Capture the cell that displays the provided text and extract its (x, y) central coordinate. 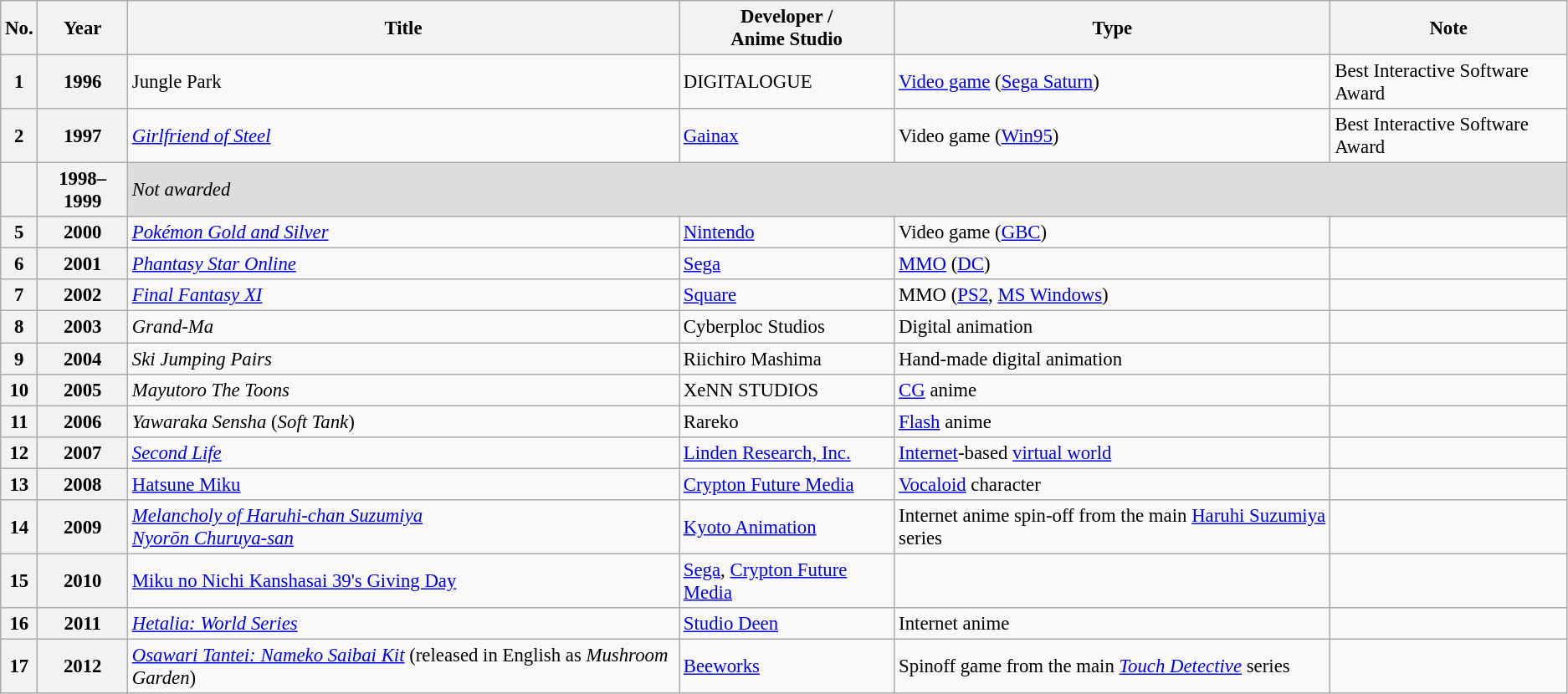
1996 (83, 82)
12 (19, 452)
Miku no Nichi Kanshasai 39's Giving Day (403, 580)
2008 (83, 484)
1998–1999 (83, 191)
Nintendo (787, 232)
Osawari Tantei: Nameko Saibai Kit (released in English as Mushroom Garden) (403, 666)
Hand-made digital animation (1113, 359)
Linden Research, Inc. (787, 452)
Internet-based virtual world (1113, 452)
2002 (83, 295)
Sega (787, 264)
Hetalia: World Series (403, 624)
Girlfriend of Steel (403, 135)
DIGITALOGUE (787, 82)
10 (19, 390)
2001 (83, 264)
Not awarded (847, 191)
Riichiro Mashima (787, 359)
Grand-Ma (403, 327)
17 (19, 666)
Ski Jumping Pairs (403, 359)
6 (19, 264)
9 (19, 359)
2011 (83, 624)
13 (19, 484)
Year (83, 28)
15 (19, 580)
1 (19, 82)
8 (19, 327)
Internet anime spin-off from the main Haruhi Suzumiya series (1113, 527)
Cyberploc Studios (787, 327)
Sega, Crypton Future Media (787, 580)
Kyoto Animation (787, 527)
Video game (GBC) (1113, 232)
Pokémon Gold and Silver (403, 232)
2000 (83, 232)
2010 (83, 580)
Flash anime (1113, 421)
No. (19, 28)
MMO (PS2, MS Windows) (1113, 295)
1997 (83, 135)
11 (19, 421)
2003 (83, 327)
XeNN STUDIOS (787, 390)
Internet anime (1113, 624)
14 (19, 527)
Video game (Sega Saturn) (1113, 82)
Spinoff game from the main Touch Detective series (1113, 666)
5 (19, 232)
Jungle Park (403, 82)
Final Fantasy XI (403, 295)
Digital animation (1113, 327)
Gainax (787, 135)
Title (403, 28)
Type (1113, 28)
Phantasy Star Online (403, 264)
2007 (83, 452)
2012 (83, 666)
Melancholy of Haruhi-chan SuzumiyaNyorōn Churuya-san (403, 527)
MMO (DC) (1113, 264)
2006 (83, 421)
2005 (83, 390)
Rareko (787, 421)
Video game (Win95) (1113, 135)
Yawaraka Sensha (Soft Tank) (403, 421)
Studio Deen (787, 624)
Second Life (403, 452)
16 (19, 624)
Beeworks (787, 666)
7 (19, 295)
Mayutoro The Toons (403, 390)
Hatsune Miku (403, 484)
Crypton Future Media (787, 484)
2004 (83, 359)
CG anime (1113, 390)
2009 (83, 527)
Note (1449, 28)
2 (19, 135)
Developer /Anime Studio (787, 28)
Square (787, 295)
Vocaloid character (1113, 484)
